Search for the cell housing the specified text and yield its (X, Y) center coordinate. 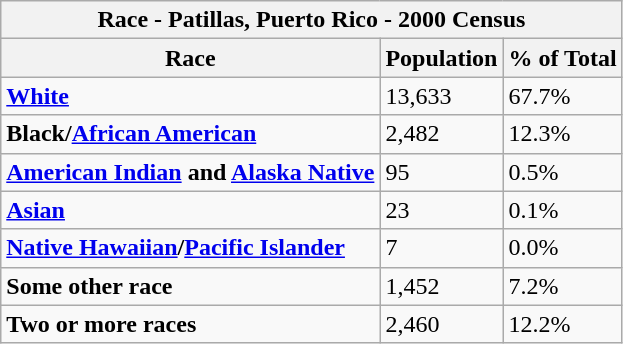
Two or more races (190, 324)
13,633 (442, 96)
0.0% (562, 248)
7.2% (562, 286)
Asian (190, 210)
American Indian and Alaska Native (190, 172)
0.5% (562, 172)
Black/African American (190, 134)
2,482 (442, 134)
67.7% (562, 96)
Race - Patillas, Puerto Rico - 2000 Census (312, 20)
Race (190, 58)
95 (442, 172)
2,460 (442, 324)
12.2% (562, 324)
0.1% (562, 210)
12.3% (562, 134)
23 (442, 210)
7 (442, 248)
White (190, 96)
1,452 (442, 286)
Native Hawaiian/Pacific Islander (190, 248)
Population (442, 58)
% of Total (562, 58)
Some other race (190, 286)
